Determine the [x, y] coordinate at the center of the cell enclosing the given text.  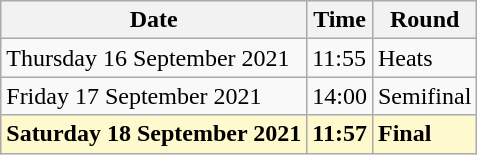
14:00 [340, 96]
Date [154, 20]
Time [340, 20]
Thursday 16 September 2021 [154, 58]
Friday 17 September 2021 [154, 96]
11:57 [340, 134]
11:55 [340, 58]
Saturday 18 September 2021 [154, 134]
Heats [424, 58]
Round [424, 20]
Semifinal [424, 96]
Final [424, 134]
